From the cell containing the given text, extract its center point as (x, y) coordinate. 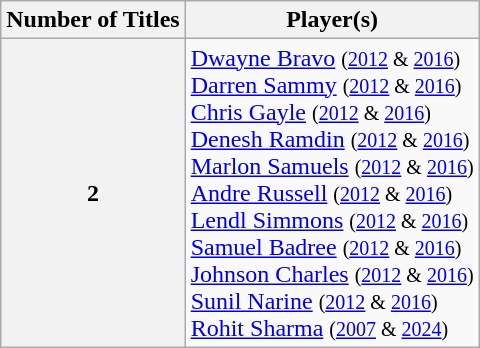
2 (93, 193)
Number of Titles (93, 20)
Player(s) (332, 20)
